Detect which cell encompasses the target text, then output its [X, Y] center coordinate. 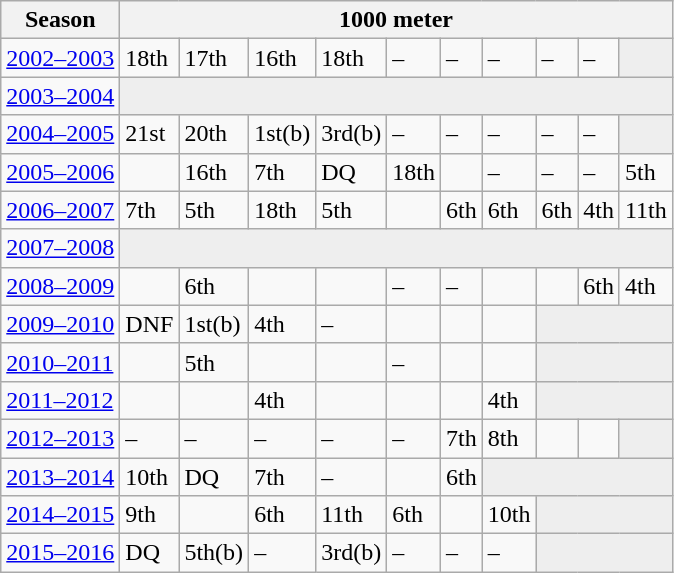
2012–2013 [60, 438]
2015–2016 [60, 553]
2008–2009 [60, 286]
20th [214, 134]
17th [214, 58]
5th(b) [214, 553]
2011–2012 [60, 400]
2003–2004 [60, 96]
2006–2007 [60, 210]
2005–2006 [60, 172]
2004–2005 [60, 134]
Season [60, 20]
2010–2011 [60, 362]
2013–2014 [60, 477]
8th [509, 438]
2009–2010 [60, 324]
2014–2015 [60, 515]
2002–2003 [60, 58]
DNF [150, 324]
1000 meter [396, 20]
21st [150, 134]
2007–2008 [60, 248]
9th [150, 515]
